Output the (X, Y) coordinate of the center of the cell containing the given text.  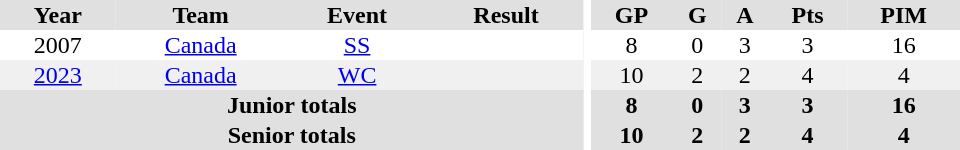
PIM (904, 15)
SS (358, 45)
A (745, 15)
2007 (58, 45)
GP (631, 15)
G (698, 15)
Junior totals (292, 105)
Pts (808, 15)
Result (506, 15)
Event (358, 15)
2023 (58, 75)
Team (201, 15)
Year (58, 15)
WC (358, 75)
Senior totals (292, 135)
